Output the [X, Y] coordinate of the center of the cell containing the given text.  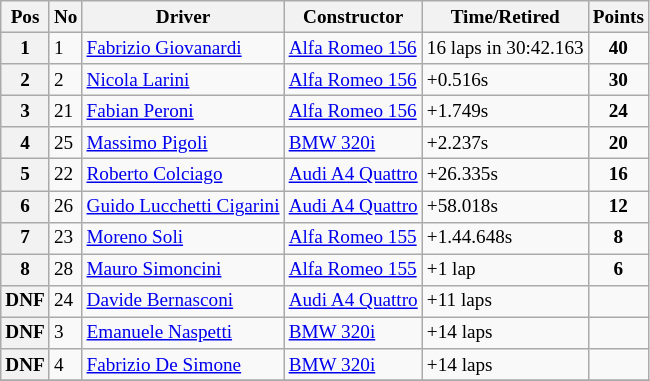
Time/Retired [505, 17]
23 [66, 238]
Constructor [353, 17]
+1.749s [505, 111]
Fabrizio Giovanardi [183, 48]
Nicola Larini [183, 80]
16 [618, 175]
Davide Bernasconi [183, 301]
28 [66, 270]
Driver [183, 17]
Fabrizio De Simone [183, 365]
+11 laps [505, 301]
+1.44.648s [505, 238]
12 [618, 206]
+2.237s [505, 143]
Points [618, 17]
Moreno Soli [183, 238]
Fabian Peroni [183, 111]
Pos [26, 17]
5 [26, 175]
40 [618, 48]
Mauro Simoncini [183, 270]
30 [618, 80]
Massimo Pigoli [183, 143]
Roberto Colciago [183, 175]
26 [66, 206]
25 [66, 143]
+58.018s [505, 206]
Guido Lucchetti Cigarini [183, 206]
16 laps in 30:42.163 [505, 48]
22 [66, 175]
+26.335s [505, 175]
Emanuele Naspetti [183, 333]
+1 lap [505, 270]
7 [26, 238]
21 [66, 111]
No [66, 17]
+0.516s [505, 80]
20 [618, 143]
